Locate the cell with the specified text and output its [X, Y] center coordinate. 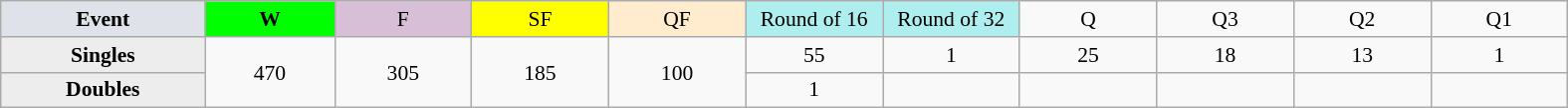
SF [541, 19]
Q2 [1362, 19]
W [270, 19]
305 [403, 72]
25 [1088, 55]
Singles [104, 55]
18 [1226, 55]
Round of 32 [951, 19]
13 [1362, 55]
Event [104, 19]
QF [677, 19]
F [403, 19]
55 [814, 55]
100 [677, 72]
Round of 16 [814, 19]
Q [1088, 19]
Q1 [1499, 19]
185 [541, 72]
Doubles [104, 90]
Q3 [1226, 19]
470 [270, 72]
